Find where the given text appears and provide that cell's center as (X, Y) coordinate. 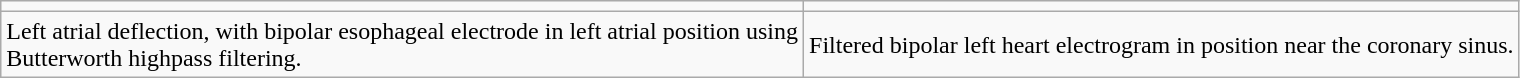
Filtered bipolar left heart electrogram in position near the coronary sinus. (1162, 44)
Left atrial deflection, with bipolar esophageal electrode in left atrial position using Butterworth highpass filtering. (402, 44)
